Determine the [X, Y] coordinate at the center of the cell enclosing the given text.  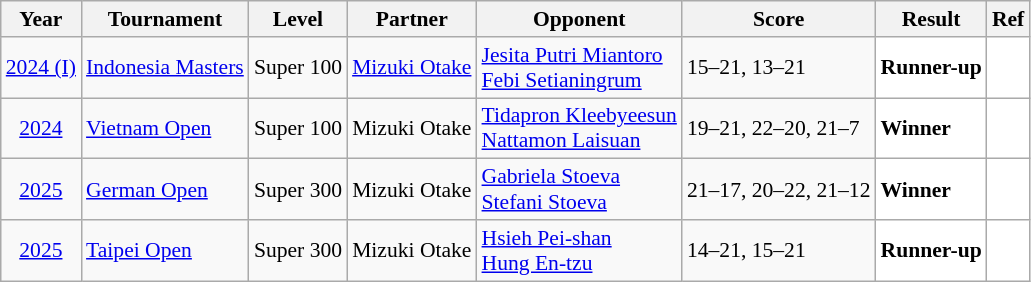
Jesita Putri Miantoro Febi Setianingrum [580, 68]
Vietnam Open [165, 128]
Score [779, 19]
Hsieh Pei-shan Hung En-tzu [580, 250]
Partner [412, 19]
Year [41, 19]
2024 (I) [41, 68]
2024 [41, 128]
Opponent [580, 19]
14–21, 15–21 [779, 250]
Tidapron Kleebyeesun Nattamon Laisuan [580, 128]
19–21, 22–20, 21–7 [779, 128]
Ref [1008, 19]
Tournament [165, 19]
Gabriela Stoeva Stefani Stoeva [580, 190]
German Open [165, 190]
Indonesia Masters [165, 68]
15–21, 13–21 [779, 68]
Level [298, 19]
Taipei Open [165, 250]
Result [932, 19]
21–17, 20–22, 21–12 [779, 190]
